Detect which cell encompasses the target text, then output its [X, Y] center coordinate. 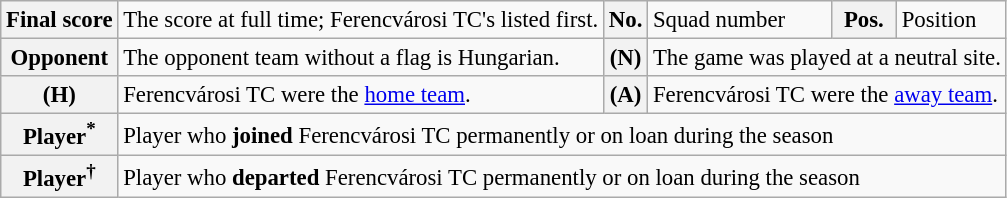
The game was played at a neutral site. [827, 58]
Position [951, 20]
Player† [60, 177]
(N) [625, 58]
Ferencvárosi TC were the away team. [827, 95]
The score at full time; Ferencvárosi TC's listed first. [361, 20]
The opponent team without a flag is Hungarian. [361, 58]
Squad number [740, 20]
(H) [60, 95]
Ferencvárosi TC were the home team. [361, 95]
Pos. [864, 20]
Player who joined Ferencvárosi TC permanently or on loan during the season [562, 135]
Opponent [60, 58]
(A) [625, 95]
Player* [60, 135]
Final score [60, 20]
No. [625, 20]
Player who departed Ferencvárosi TC permanently or on loan during the season [562, 177]
